Return the (x, y) coordinate for the center point of the cell that contains the specified text.  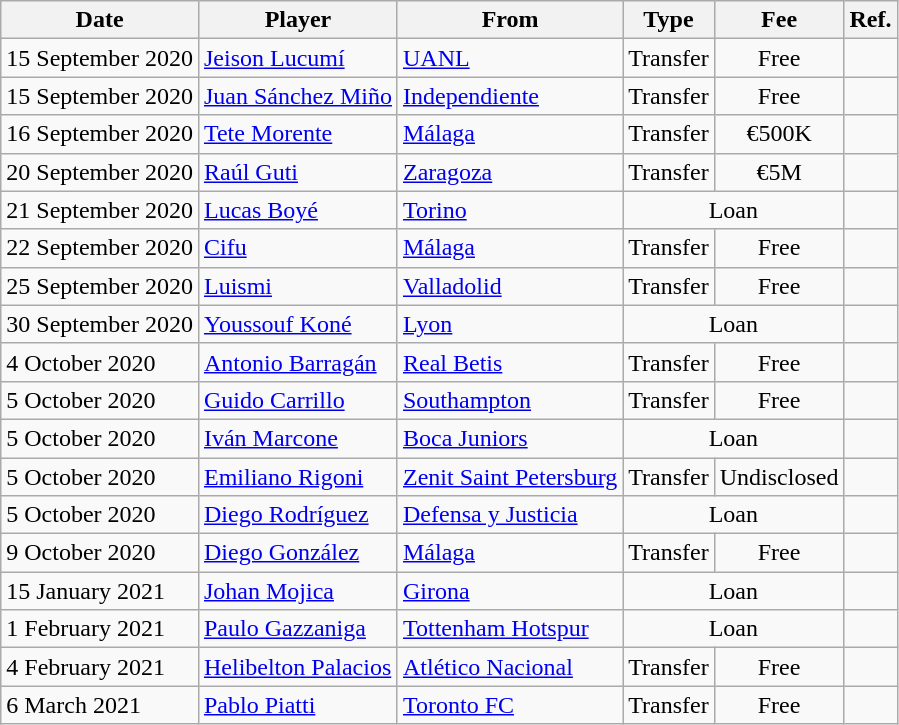
Real Betis (510, 362)
Ref. (870, 20)
Date (100, 20)
Helibelton Palacios (298, 667)
UANL (510, 58)
Diego Rodríguez (298, 515)
Lucas Boyé (298, 210)
Girona (510, 591)
Johan Mojica (298, 591)
Youssouf Koné (298, 324)
Defensa y Justicia (510, 515)
25 September 2020 (100, 286)
21 September 2020 (100, 210)
4 October 2020 (100, 362)
Type (669, 20)
Undisclosed (779, 477)
9 October 2020 (100, 553)
Southampton (510, 400)
Boca Juniors (510, 438)
20 September 2020 (100, 172)
4 February 2021 (100, 667)
Zenit Saint Petersburg (510, 477)
Antonio Barragán (298, 362)
Toronto FC (510, 705)
Luismi (298, 286)
Tete Morente (298, 134)
Emiliano Rigoni (298, 477)
€5M (779, 172)
Player (298, 20)
Cifu (298, 248)
Diego González (298, 553)
€500K (779, 134)
Jeison Lucumí (298, 58)
16 September 2020 (100, 134)
Independiente (510, 96)
Paulo Gazzaniga (298, 629)
Iván Marcone (298, 438)
Torino (510, 210)
Atlético Nacional (510, 667)
From (510, 20)
30 September 2020 (100, 324)
Guido Carrillo (298, 400)
Pablo Piatti (298, 705)
Juan Sánchez Miño (298, 96)
Tottenham Hotspur (510, 629)
1 February 2021 (100, 629)
22 September 2020 (100, 248)
6 March 2021 (100, 705)
15 January 2021 (100, 591)
Fee (779, 20)
Valladolid (510, 286)
Raúl Guti (298, 172)
Zaragoza (510, 172)
Lyon (510, 324)
